Extract the [X, Y] coordinate from the center of the cell holding the provided text.  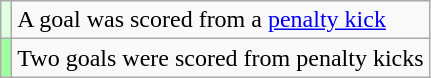
A goal was scored from a penalty kick [220, 20]
Two goals were scored from penalty kicks [220, 58]
